Search for the cell housing the specified text and yield its (x, y) center coordinate. 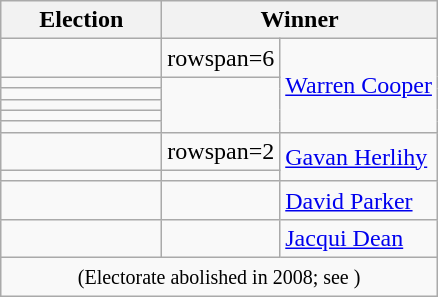
rowspan=2 (221, 151)
Jacqui Dean (359, 238)
David Parker (359, 200)
Gavan Herlihy (359, 156)
Election (82, 20)
Warren Cooper (359, 86)
rowspan=6 (221, 58)
Winner (300, 20)
(Electorate abolished in 2008; see ) (220, 276)
